Determine the [x, y] coordinate at the center of the cell enclosing the given text.  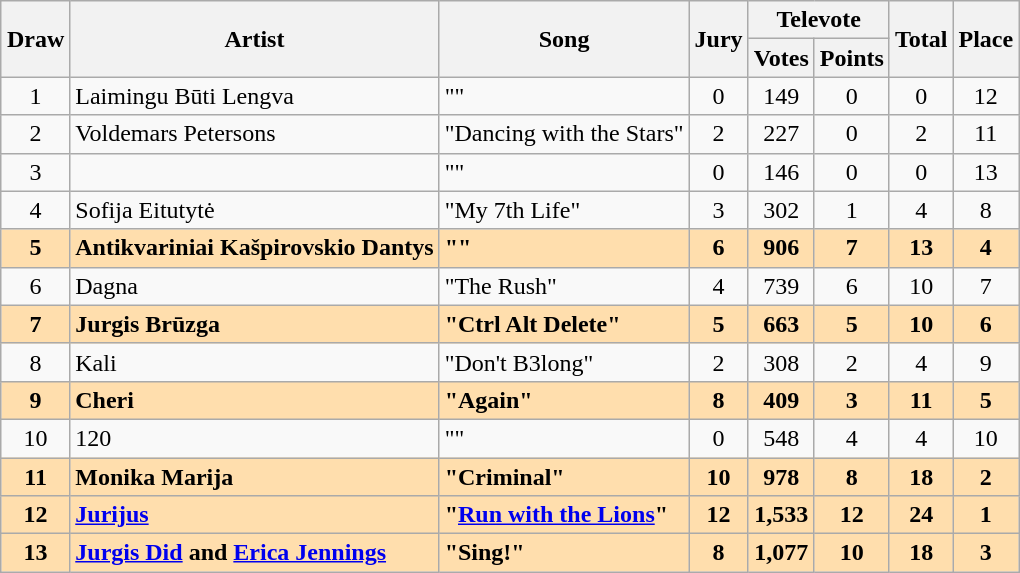
Jurijus [254, 515]
227 [781, 134]
548 [781, 438]
Votes [781, 58]
1,077 [781, 553]
Voldemars Petersons [254, 134]
Jury [718, 39]
Dagna [254, 286]
"Sing!" [564, 553]
Sofija Eitutytė [254, 210]
146 [781, 172]
"Dancing with the Stars" [564, 134]
Monika Marija [254, 477]
"Don't B3long" [564, 362]
663 [781, 324]
978 [781, 477]
906 [781, 248]
Song [564, 39]
739 [781, 286]
120 [254, 438]
Artist [254, 39]
"My 7th Life" [564, 210]
302 [781, 210]
409 [781, 400]
Kali [254, 362]
"Again" [564, 400]
Cheri [254, 400]
Place [986, 39]
Jurgis Brūzga [254, 324]
Total [921, 39]
308 [781, 362]
Jurgis Did and Erica Jennings [254, 553]
1,533 [781, 515]
Televote [818, 20]
"The Rush" [564, 286]
24 [921, 515]
"Ctrl Alt Delete" [564, 324]
149 [781, 96]
Antikvariniai Kašpirovskio Dantys [254, 248]
Points [852, 58]
Laimingu Būti Lengva [254, 96]
Draw [35, 39]
"Run with the Lions" [564, 515]
"Criminal" [564, 477]
